Identify which cell holds the provided text, then report its (x, y) central coordinate. 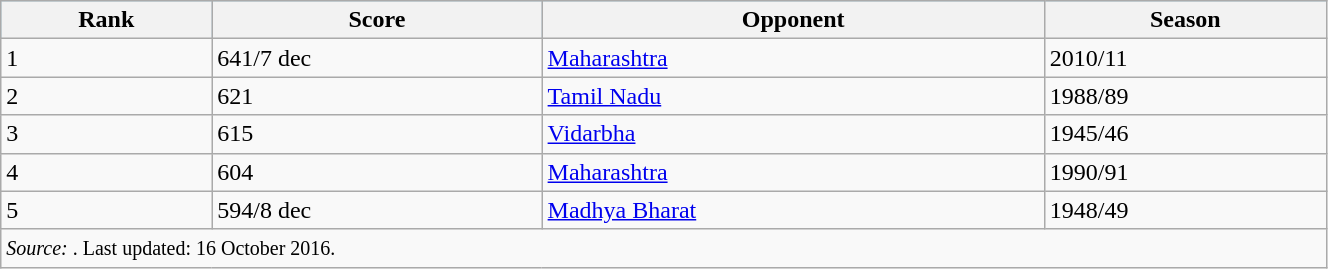
1990/91 (1185, 172)
Tamil Nadu (793, 96)
1948/49 (1185, 210)
Score (377, 20)
621 (377, 96)
4 (106, 172)
1 (106, 58)
641/7 dec (377, 58)
1945/46 (1185, 134)
3 (106, 134)
2 (106, 96)
Season (1185, 20)
5 (106, 210)
615 (377, 134)
Vidarbha (793, 134)
Rank (106, 20)
594/8 dec (377, 210)
2010/11 (1185, 58)
Madhya Bharat (793, 210)
604 (377, 172)
1988/89 (1185, 96)
Source: . Last updated: 16 October 2016. (664, 248)
Opponent (793, 20)
